Provide the [X, Y] coordinate of the cell's center where the given text is located.  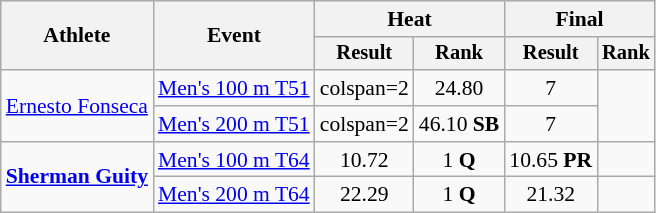
22.29 [364, 195]
Athlete [77, 36]
Final [579, 19]
Men's 100 m T51 [234, 88]
46.10 SB [460, 124]
Men's 200 m T51 [234, 124]
Event [234, 36]
Men's 200 m T64 [234, 195]
Heat [410, 19]
Ernesto Fonseca [77, 106]
21.32 [550, 195]
Men's 100 m T64 [234, 160]
Sherman Guity [77, 178]
10.65 PR [550, 160]
10.72 [364, 160]
24.80 [460, 88]
